Extract the [x, y] coordinate from the center of the cell holding the provided text.  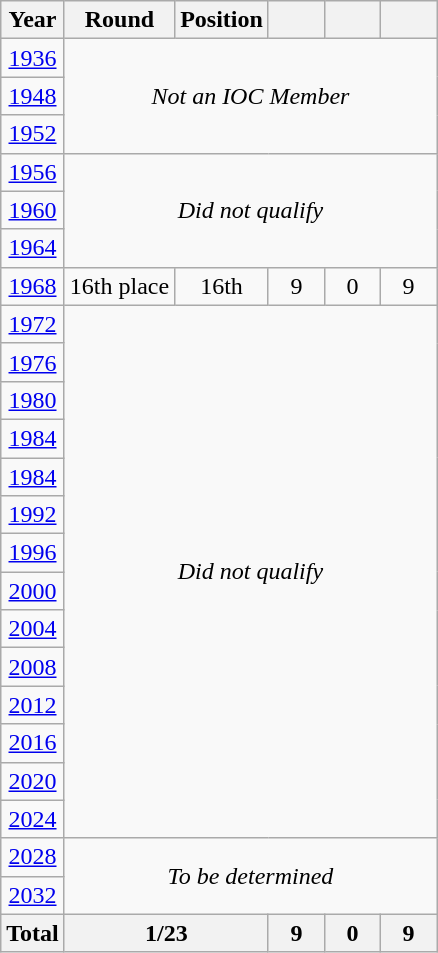
1956 [33, 172]
2020 [33, 781]
2016 [33, 743]
1972 [33, 324]
2008 [33, 667]
1/23 [166, 933]
1948 [33, 96]
2024 [33, 819]
Not an IOC Member [250, 96]
2004 [33, 629]
Position [222, 20]
Total [33, 933]
1992 [33, 515]
1996 [33, 553]
2012 [33, 705]
1968 [33, 286]
1952 [33, 134]
1976 [33, 362]
2032 [33, 895]
1960 [33, 210]
1964 [33, 248]
2028 [33, 857]
16th place [119, 286]
1980 [33, 400]
16th [222, 286]
Round [119, 20]
Year [33, 20]
1936 [33, 58]
2000 [33, 591]
To be determined [250, 876]
